For the text-containing cell, return its midpoint in [X, Y] coordinate format. 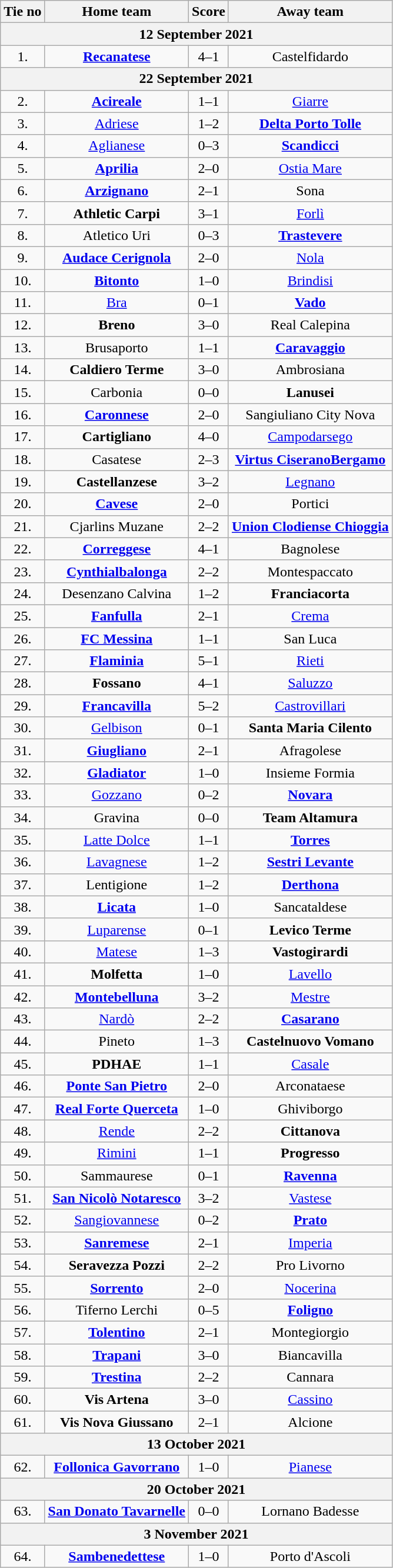
Virtus CiseranoBergamo [310, 459]
Caldiero Terme [116, 370]
Ostia Mare [310, 168]
5. [22, 168]
Gozzano [116, 795]
Cynthialbalonga [116, 571]
Alcione [310, 1422]
Progresso [310, 1153]
12 September 2021 [196, 34]
Insieme Formia [310, 773]
Cittanova [310, 1131]
Rieti [310, 661]
Brusaporto [116, 348]
26. [22, 638]
31. [22, 750]
Legnano [310, 482]
Licata [116, 907]
20. [22, 504]
Crema [310, 616]
Campodarsego [310, 437]
Saluzzo [310, 683]
34. [22, 818]
Desenzano Calvina [116, 593]
Audace Cerignola [116, 258]
Sangiovannese [116, 1220]
Pro Livorno [310, 1265]
Tolentino [116, 1332]
Francavilla [116, 706]
35. [22, 840]
Scandicci [310, 146]
43. [22, 1019]
40. [22, 952]
Vastogirardi [310, 952]
Real Calepina [310, 325]
Tie no [22, 12]
San Donato Tavarnelle [116, 1512]
Biancavilla [310, 1355]
Lentigione [116, 885]
Castellanzese [116, 482]
20 October 2021 [196, 1489]
Foligno [310, 1310]
Lavagnese [116, 862]
38. [22, 907]
51. [22, 1198]
Fossano [116, 683]
Delta Porto Tolle [310, 124]
Portici [310, 504]
6. [22, 191]
47. [22, 1109]
Trestina [116, 1377]
2–3 [209, 459]
33. [22, 795]
Cannara [310, 1377]
14. [22, 370]
22. [22, 549]
5–1 [209, 661]
Forlì [310, 213]
48. [22, 1131]
Sanremese [116, 1243]
Levico Terme [310, 929]
4. [22, 146]
Montegiorgio [310, 1332]
Ghiviborgo [310, 1109]
San Nicolò Notaresco [116, 1198]
17. [22, 437]
Ambrosiana [310, 370]
Recanatese [116, 56]
Arzignano [116, 191]
37. [22, 885]
Casale [310, 1064]
Real Forte Querceta [116, 1109]
55. [22, 1287]
60. [22, 1400]
59. [22, 1377]
29. [22, 706]
Luparense [116, 929]
Aglianese [116, 146]
Nardò [116, 1019]
52. [22, 1220]
Cassino [310, 1400]
Adriese [116, 124]
Acireale [116, 101]
Aprilia [116, 168]
Cjarlins Muzane [116, 526]
11. [22, 303]
Pineto [116, 1042]
Ravenna [310, 1176]
3. [22, 124]
Sona [310, 191]
Gladiator [116, 773]
Trastevere [310, 235]
Rimini [116, 1153]
PDHAE [116, 1064]
53. [22, 1243]
Score [209, 12]
23. [22, 571]
27. [22, 661]
4–0 [209, 437]
28. [22, 683]
Montespaccato [310, 571]
Union Clodiense Chioggia [310, 526]
Sambenedettese [116, 1556]
12. [22, 325]
10. [22, 281]
16. [22, 415]
Gelbison [116, 728]
Breno [116, 325]
58. [22, 1355]
Nocerina [310, 1287]
41. [22, 974]
42. [22, 997]
Mestre [310, 997]
Flaminia [116, 661]
Bitonto [116, 281]
Lavello [310, 974]
Castrovillari [310, 706]
0–5 [209, 1310]
Torres [310, 840]
Lornano Badesse [310, 1512]
Team Altamura [310, 818]
Novara [310, 795]
Montebelluna [116, 997]
Rende [116, 1131]
36. [22, 862]
8. [22, 235]
Matese [116, 952]
Lanusei [310, 392]
Follonica Gavorrano [116, 1467]
Gravina [116, 818]
63. [22, 1512]
Castelnuovo Vomano [310, 1042]
Giarre [310, 101]
Bagnolese [310, 549]
Santa Maria Cilento [310, 728]
13 October 2021 [196, 1444]
3 November 2021 [196, 1534]
49. [22, 1153]
Tiferno Lerchi [116, 1310]
Bra [116, 303]
13. [22, 348]
Vis Artena [116, 1400]
32. [22, 773]
FC Messina [116, 638]
24. [22, 593]
Franciacorta [310, 593]
Molfetta [116, 974]
Arconataese [310, 1086]
Afragolese [310, 750]
Brindisi [310, 281]
Casatese [116, 459]
7. [22, 213]
Caravaggio [310, 348]
44. [22, 1042]
56. [22, 1310]
Athletic Carpi [116, 213]
Cartigliano [116, 437]
18. [22, 459]
30. [22, 728]
Carbonia [116, 392]
Sorrento [116, 1287]
9. [22, 258]
45. [22, 1064]
62. [22, 1467]
50. [22, 1176]
Derthona [310, 885]
Nola [310, 258]
Caronnese [116, 415]
Vado [310, 303]
15. [22, 392]
Cavese [116, 504]
Trapani [116, 1355]
Imperia [310, 1243]
46. [22, 1086]
Seravezza Pozzi [116, 1265]
22 September 2021 [196, 79]
Vis Nova Giussano [116, 1422]
Latte Dolce [116, 840]
Porto d'Ascoli [310, 1556]
Casarano [310, 1019]
Correggese [116, 549]
61. [22, 1422]
Away team [310, 12]
Vastese [310, 1198]
3–1 [209, 213]
57. [22, 1332]
54. [22, 1265]
Ponte San Pietro [116, 1086]
5–2 [209, 706]
Sangiuliano City Nova [310, 415]
Castelfidardo [310, 56]
San Luca [310, 638]
Prato [310, 1220]
25. [22, 616]
Sestri Levante [310, 862]
64. [22, 1556]
39. [22, 929]
21. [22, 526]
19. [22, 482]
Sancataldese [310, 907]
Giugliano [116, 750]
Sammaurese [116, 1176]
Atletico Uri [116, 235]
Fanfulla [116, 616]
Home team [116, 12]
1. [22, 56]
2. [22, 101]
Pianese [310, 1467]
